Return [x, y] of the center of cell containing provided text 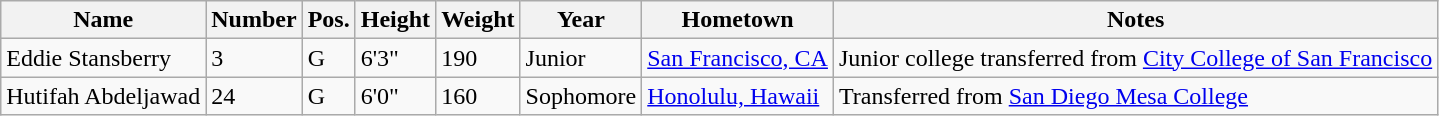
Weight [478, 20]
Junior college transferred from City College of San Francisco [1135, 58]
3 [254, 58]
Hometown [738, 20]
160 [478, 96]
6'0" [395, 96]
San Francisco, CA [738, 58]
Eddie Stansberry [104, 58]
Transferred from San Diego Mesa College [1135, 96]
6'3" [395, 58]
Year [581, 20]
Name [104, 20]
Honolulu, Hawaii [738, 96]
24 [254, 96]
Pos. [328, 20]
Hutifah Abdeljawad [104, 96]
190 [478, 58]
Height [395, 20]
Number [254, 20]
Sophomore [581, 96]
Junior [581, 58]
Notes [1135, 20]
